Return the [X, Y] coordinate for the center point of the cell that contains the specified text.  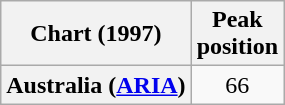
Chart (1997) [96, 34]
66 [237, 85]
Peakposition [237, 34]
Australia (ARIA) [96, 85]
